Scan for the cell matching the given text and deliver its (X, Y) coordinate at center. 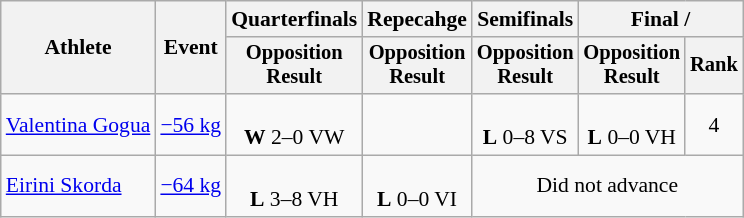
W 2–0 VW (294, 124)
L 0–0 VH (632, 124)
Semifinals (526, 19)
Rank (714, 66)
Did not advance (608, 186)
−56 kg (190, 124)
Eirini Skorda (78, 186)
−64 kg (190, 186)
Final / (660, 19)
Repecahge (417, 19)
L 0–8 VS (526, 124)
Athlete (78, 48)
Valentina Gogua (78, 124)
4 (714, 124)
Quarterfinals (294, 19)
L 0–0 VI (417, 186)
L 3–8 VH (294, 186)
Event (190, 48)
